Provide the (x, y) coordinate of the cell's center where the given text is located.  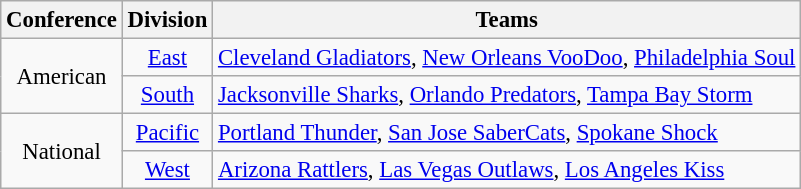
National (62, 152)
West (167, 170)
East (167, 58)
Conference (62, 20)
Division (167, 20)
Portland Thunder, San Jose SaberCats, Spokane Shock (507, 133)
Jacksonville Sharks, Orlando Predators, Tampa Bay Storm (507, 95)
Teams (507, 20)
Pacific (167, 133)
Arizona Rattlers, Las Vegas Outlaws, Los Angeles Kiss (507, 170)
American (62, 76)
South (167, 95)
Cleveland Gladiators, New Orleans VooDoo, Philadelphia Soul (507, 58)
